Output the [x, y] coordinate of the center of the cell containing the given text.  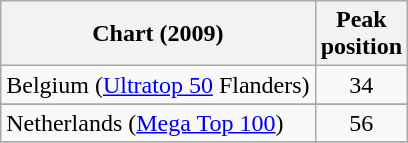
Peakposition [361, 34]
Netherlands (Mega Top 100) [158, 123]
34 [361, 85]
Belgium (Ultratop 50 Flanders) [158, 85]
56 [361, 123]
Chart (2009) [158, 34]
